Find where the given text appears and provide that cell's center as [X, Y] coordinate. 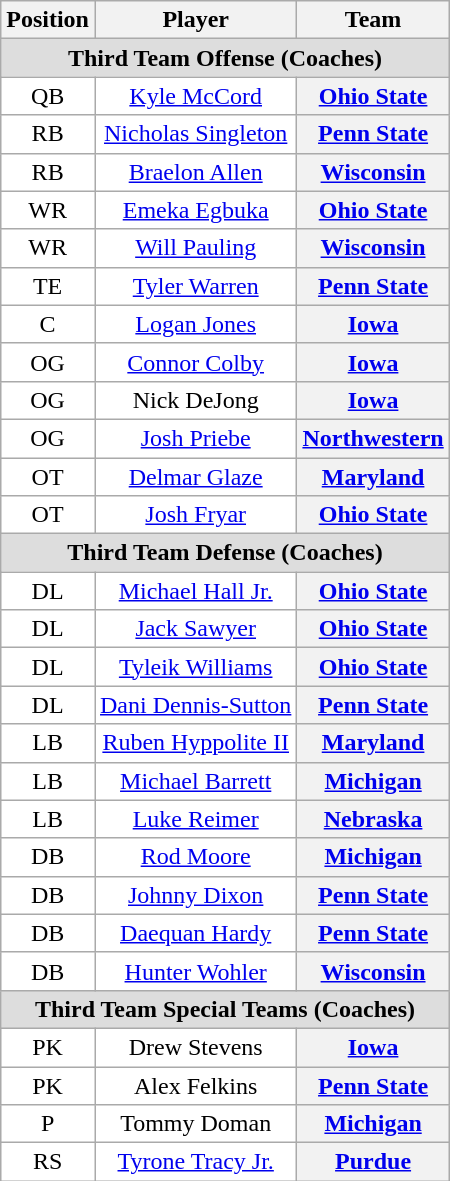
Drew Stevens [195, 1047]
Michael Hall Jr. [195, 591]
Logan Jones [195, 324]
Alex Felkins [195, 1085]
Rod Moore [195, 857]
Delmar Glaze [195, 477]
C [48, 324]
Tyler Warren [195, 286]
Nebraska [373, 819]
Will Pauling [195, 248]
Michael Barrett [195, 781]
Luke Reimer [195, 819]
QB [48, 96]
Dani Dennis-Sutton [195, 705]
Tommy Doman [195, 1124]
Johnny Dixon [195, 895]
Third Team Special Teams (Coaches) [225, 1009]
Daequan Hardy [195, 933]
Tyleik Williams [195, 667]
Kyle McCord [195, 96]
P [48, 1124]
Josh Fryar [195, 515]
Josh Priebe [195, 438]
Third Team Offense (Coaches) [225, 58]
Tyrone Tracy Jr. [195, 1162]
Nick DeJong [195, 400]
Purdue [373, 1162]
Emeka Egbuka [195, 210]
Hunter Wohler [195, 971]
TE [48, 286]
Northwestern [373, 438]
Braelon Allen [195, 172]
Jack Sawyer [195, 629]
Connor Colby [195, 362]
Team [373, 20]
RS [48, 1162]
Ruben Hyppolite II [195, 743]
Player [195, 20]
Nicholas Singleton [195, 134]
Position [48, 20]
Third Team Defense (Coaches) [225, 553]
